Find where the given text appears and provide that cell's center as (X, Y) coordinate. 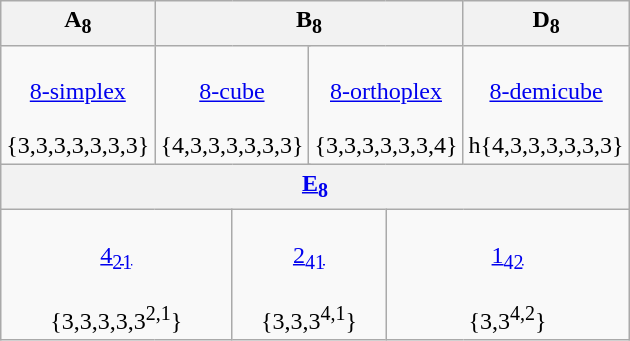
142{3,34,2} (508, 274)
D8 (546, 23)
8-cube{4,3,3,3,3,3,3} (232, 104)
8-demicubeh{4,3,3,3,3,3,3} (546, 104)
A8 (78, 23)
B8 (309, 23)
8-orthoplex{3,3,3,3,3,3,4} (386, 104)
421{3,3,3,3,32,1} (116, 274)
E8 (315, 186)
241{3,3,34,1} (309, 274)
8-simplex{3,3,3,3,3,3,3} (78, 104)
